Locate the cell with the specified text and output its [x, y] center coordinate. 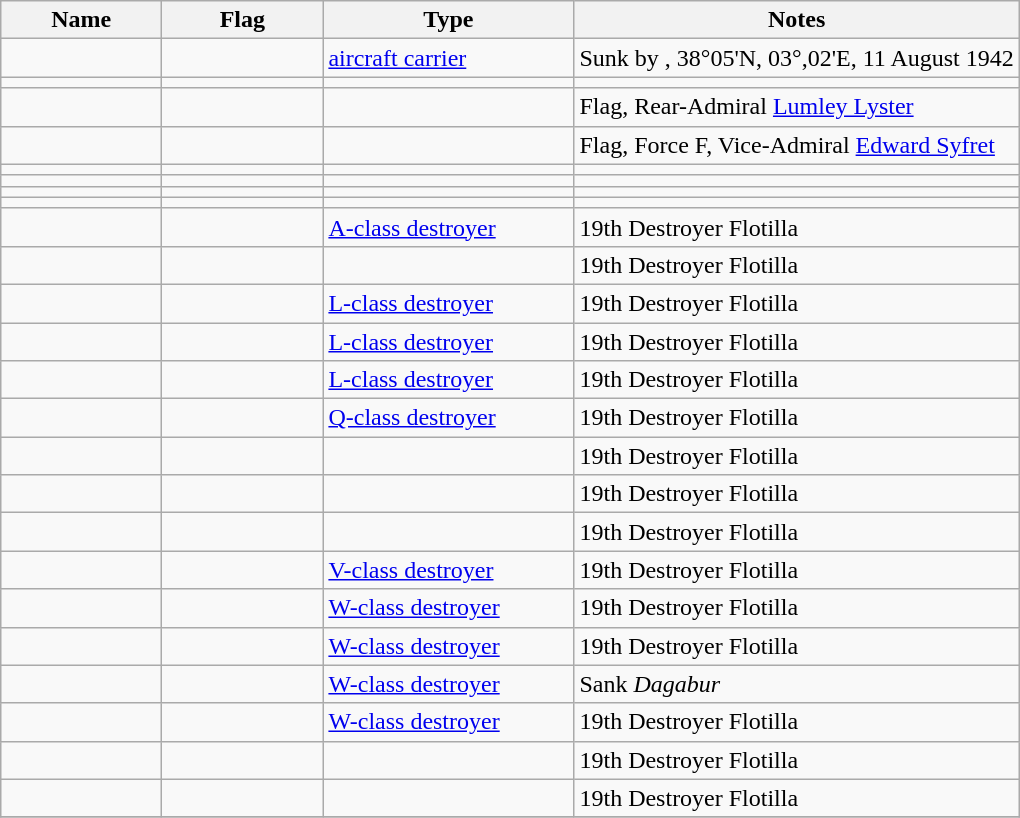
Sank Dagabur [796, 684]
A-class destroyer [448, 227]
Sunk by , 38°05'N, 03°,02'E, 11 August 1942 [796, 58]
Flag, Rear-Admiral Lumley Lyster [796, 107]
Q-class destroyer [448, 418]
Notes [796, 20]
Type [448, 20]
Name [82, 20]
Flag [242, 20]
aircraft carrier [448, 58]
V-class destroyer [448, 570]
Flag, Force F, Vice-Admiral Edward Syfret [796, 145]
